Detect which cell encompasses the target text, then output its (x, y) center coordinate. 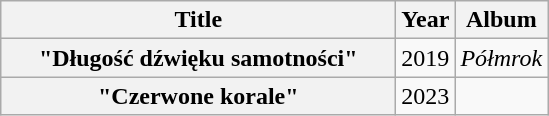
2023 (426, 96)
Album (502, 20)
Title (198, 20)
2019 (426, 58)
"Czerwone korale" (198, 96)
"Długość dźwięku samotności" (198, 58)
Półmrok (502, 58)
Year (426, 20)
